Scan for the cell matching the given text and deliver its (X, Y) coordinate at center. 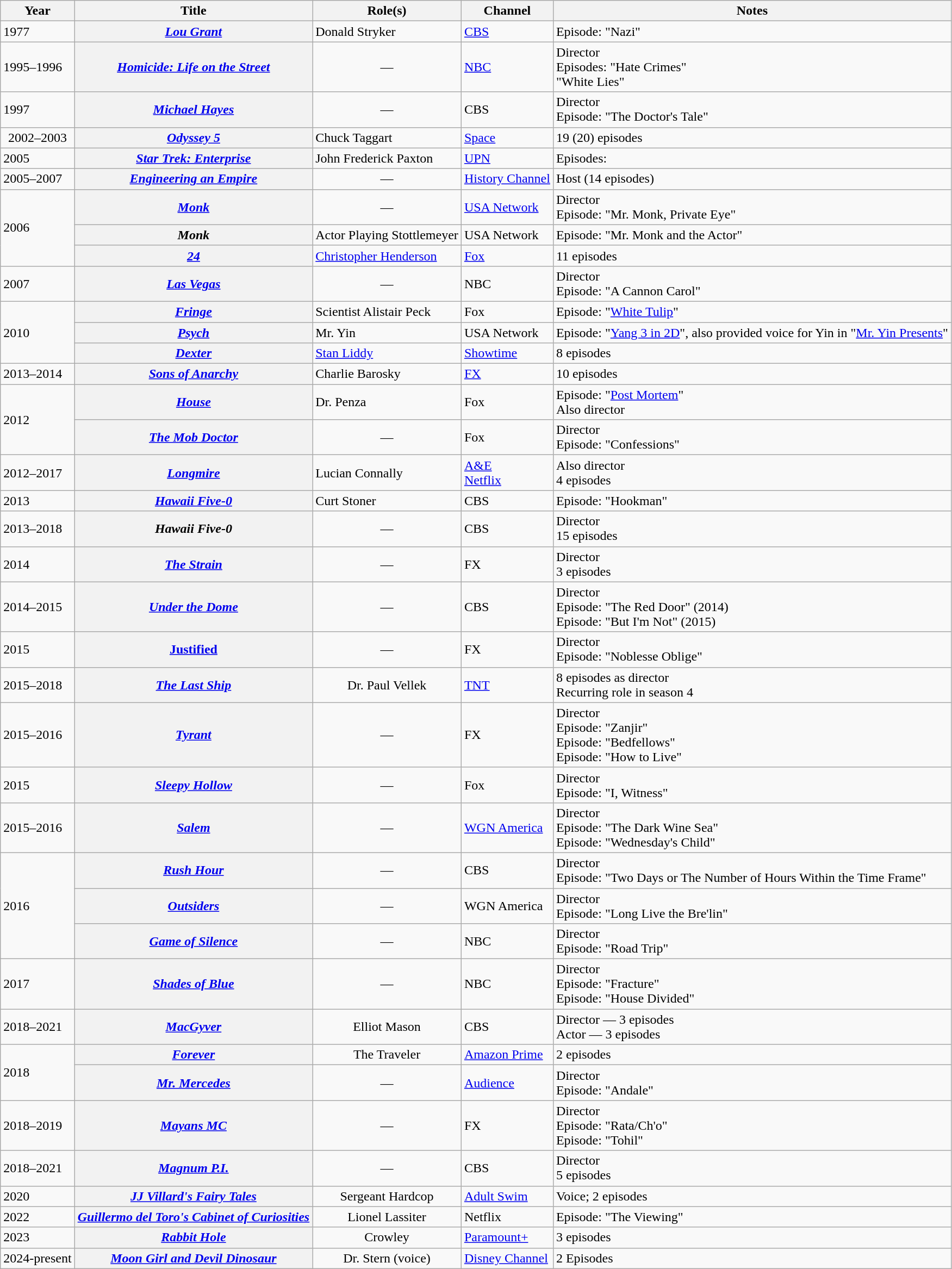
10 episodes (752, 374)
Role(s) (387, 11)
2007 (38, 284)
The Mob Doctor (194, 437)
DirectorEpisode: "Mr. Monk, Private Eye" (752, 207)
Stan Liddy (387, 353)
TNT (507, 685)
Justified (194, 649)
1995–1996 (38, 67)
Sleepy Hollow (194, 785)
2005 (38, 158)
Sons of Anarchy (194, 374)
3 episodes (752, 1237)
Year (38, 11)
Las Vegas (194, 284)
DirectorEpisode: "Confessions" (752, 437)
Actor Playing Stottlemeyer (387, 235)
2013–2014 (38, 374)
Episode: "Hookman" (752, 501)
2 episodes (752, 1055)
Rush Hour (194, 870)
Odyssey 5 (194, 138)
2002–2003 (38, 138)
Space (507, 138)
19 (20) episodes (752, 138)
Mr. Mercedes (194, 1083)
Curt Stoner (387, 501)
Adult Swim (507, 1196)
Guillermo del Toro's Cabinet of Curiosities (194, 1217)
2 Episodes (752, 1258)
2013 (38, 501)
2014–2015 (38, 607)
Rabbit Hole (194, 1237)
Episode: "White Tulip" (752, 312)
Engineering an Empire (194, 179)
Homicide: Life on the Street (194, 67)
2023 (38, 1237)
John Frederick Paxton (387, 158)
DirectorEpisodes: "Hate Crimes""White Lies" (752, 67)
Crowley (387, 1237)
Christopher Henderson (387, 256)
Charlie Barosky (387, 374)
Star Trek: Enterprise (194, 158)
Lionel Lassiter (387, 1217)
Tyrant (194, 735)
Longmire (194, 473)
Host (14 episodes) (752, 179)
Scientist Alistair Peck (387, 312)
The Traveler (387, 1055)
Amazon Prime (507, 1055)
DirectorEpisode: "The Doctor's Tale" (752, 110)
Forever (194, 1055)
Netflix (507, 1217)
2013–2018 (38, 528)
DirectorEpisode: "Long Live the Bre'lin" (752, 906)
Notes (752, 11)
DirectorEpisode: "A Cannon Carol" (752, 284)
8 episodes as directorRecurring role in season 4 (752, 685)
DirectorEpisode: "Zanjir"Episode: "Bedfellows"Episode: "How to Live" (752, 735)
The Strain (194, 564)
DirectorEpisode: "The Dark Wine Sea"Episode: "Wednesday's Child" (752, 828)
Audience (507, 1083)
Outsiders (194, 906)
Lou Grant (194, 32)
2012 (38, 420)
Episode: "Nazi" (752, 32)
24 (194, 256)
Moon Girl and Devil Dinosaur (194, 1258)
A&ENetflix (507, 473)
DirectorEpisode: "Andale" (752, 1083)
1997 (38, 110)
Salem (194, 828)
Episodes: (752, 158)
Dexter (194, 353)
Sergeant Hardcop (387, 1196)
JJ Villard's Fairy Tales (194, 1196)
Dr. Penza (387, 402)
2010 (38, 332)
Dr. Stern (voice) (387, 1258)
Episode: "Mr. Monk and the Actor" (752, 235)
Title (194, 11)
2024-present (38, 1258)
Magnum P.I. (194, 1168)
Psych (194, 332)
2012–2017 (38, 473)
Michael Hayes (194, 110)
Episode: "Yang 3 in 2D", also provided voice for Yin in "Mr. Yin Presents" (752, 332)
Channel (507, 11)
Episode: "The Viewing" (752, 1217)
2018 (38, 1072)
Game of Silence (194, 942)
MacGyver (194, 1027)
2015–2018 (38, 685)
DirectorEpisode: "Rata/Ch'o"Episode: "Tohil" (752, 1125)
Voice; 2 episodes (752, 1196)
DirectorEpisode: "The Red Door" (2014)Episode: "But I'm Not" (2015) (752, 607)
The Last Ship (194, 685)
2006 (38, 227)
Also director 4 episodes (752, 473)
UPN (507, 158)
2020 (38, 1196)
2005–2007 (38, 179)
8 episodes (752, 353)
2018–2019 (38, 1125)
11 episodes (752, 256)
Elliot Mason (387, 1027)
Episode: "Post Mortem"Also director (752, 402)
DirectorEpisode: "Noblesse Oblige" (752, 649)
Director15 episodes (752, 528)
DirectorEpisode: "Fracture"Episode: "House Divided" (752, 984)
Director3 episodes (752, 564)
Paramount+ (507, 1237)
1977 (38, 32)
Director5 episodes (752, 1168)
Donald Stryker (387, 32)
2017 (38, 984)
Mayans MC (194, 1125)
Lucian Connally (387, 473)
2016 (38, 906)
2022 (38, 1217)
Shades of Blue (194, 984)
Under the Dome (194, 607)
DirectorEpisode: "Road Trip" (752, 942)
DirectorEpisode: "Two Days or The Number of Hours Within the Time Frame" (752, 870)
Mr. Yin (387, 332)
Showtime (507, 353)
History Channel (507, 179)
Director — 3 episodesActor — 3 episodes (752, 1027)
Fringe (194, 312)
Dr. Paul Vellek (387, 685)
Disney Channel (507, 1258)
DirectorEpisode: "I, Witness" (752, 785)
House (194, 402)
2014 (38, 564)
Chuck Taggart (387, 138)
